Locate the cell with the specified text and output its [X, Y] center coordinate. 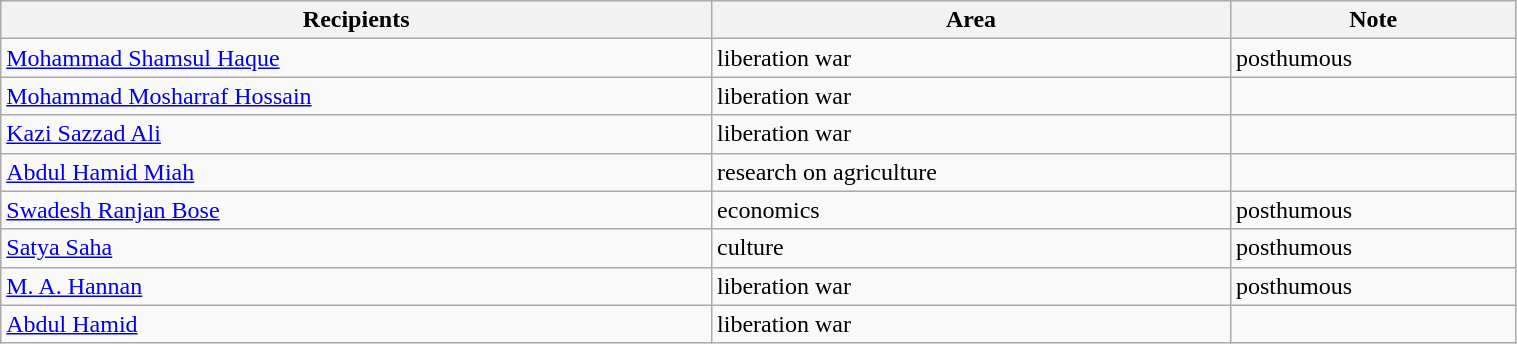
Note [1373, 20]
Satya Saha [356, 248]
economics [972, 210]
Abdul Hamid [356, 324]
Abdul Hamid Miah [356, 172]
Recipients [356, 20]
Area [972, 20]
Kazi Sazzad Ali [356, 134]
M. A. Hannan [356, 286]
research on agriculture [972, 172]
Swadesh Ranjan Bose [356, 210]
Mohammad Shamsul Haque [356, 58]
Mohammad Mosharraf Hossain [356, 96]
culture [972, 248]
